Identify which cell holds the provided text, then report its [x, y] central coordinate. 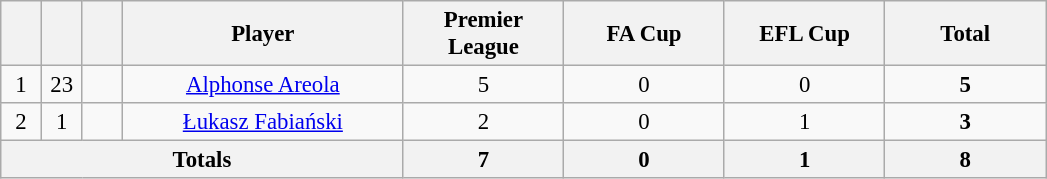
FA Cup [644, 34]
8 [966, 160]
Alphonse Areola [264, 85]
Premier League [484, 34]
7 [484, 160]
Totals [202, 160]
EFL Cup [804, 34]
23 [62, 85]
Total [966, 34]
Player [264, 34]
Łukasz Fabiański [264, 122]
3 [966, 122]
